Pinpoint the cell where the given text exists, returning its [X, Y] midpoint coordinate. 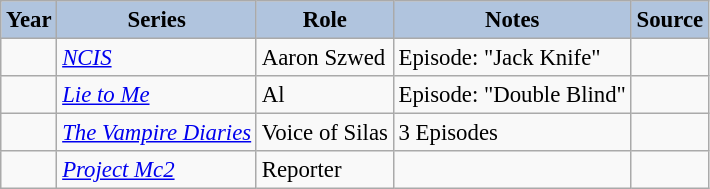
Role [324, 20]
NCIS [157, 58]
Project Mc2 [157, 170]
Al [324, 95]
Episode: "Double Blind" [512, 95]
The Vampire Diaries [157, 133]
Source [670, 20]
3 Episodes [512, 133]
Episode: "Jack Knife" [512, 58]
Lie to Me [157, 95]
Voice of Silas [324, 133]
Series [157, 20]
Reporter [324, 170]
Notes [512, 20]
Year [29, 20]
Aaron Szwed [324, 58]
